Output the (x, y) coordinate of the center of the cell containing the given text.  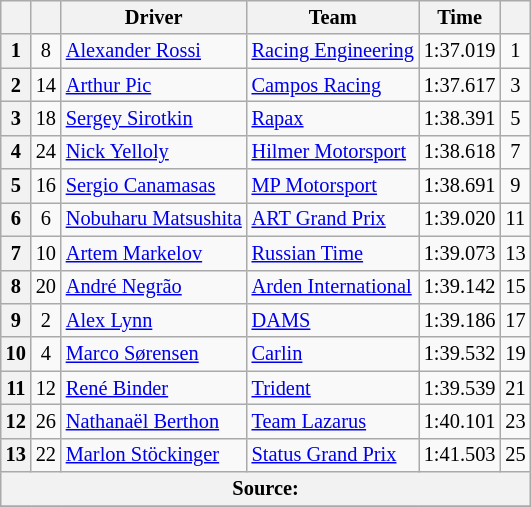
25 (515, 455)
Sergio Canamasas (154, 186)
Marlon Stöckinger (154, 455)
1:39.186 (460, 320)
18 (46, 118)
15 (515, 287)
1:39.073 (460, 253)
1:38.618 (460, 152)
Source: (266, 489)
André Negrão (154, 287)
1:38.691 (460, 186)
MP Motorsport (333, 186)
23 (515, 421)
Rapax (333, 118)
20 (46, 287)
Racing Engineering (333, 51)
1:39.020 (460, 219)
14 (46, 85)
René Binder (154, 388)
Nobuharu Matsushita (154, 219)
21 (515, 388)
26 (46, 421)
Arden International (333, 287)
DAMS (333, 320)
1:39.142 (460, 287)
Team Lazarus (333, 421)
Arthur Pic (154, 85)
Russian Time (333, 253)
1:40.101 (460, 421)
Sergey Sirotkin (154, 118)
24 (46, 152)
Team (333, 17)
1:37.617 (460, 85)
Campos Racing (333, 85)
1:41.503 (460, 455)
1:37.019 (460, 51)
17 (515, 320)
Hilmer Motorsport (333, 152)
Alexander Rossi (154, 51)
Driver (154, 17)
Time (460, 17)
ART Grand Prix (333, 219)
1:39.539 (460, 388)
Alex Lynn (154, 320)
1:38.391 (460, 118)
Carlin (333, 354)
Trident (333, 388)
22 (46, 455)
Nick Yelloly (154, 152)
Marco Sørensen (154, 354)
16 (46, 186)
Nathanaël Berthon (154, 421)
Status Grand Prix (333, 455)
1:39.532 (460, 354)
19 (515, 354)
Artem Markelov (154, 253)
